Extract the (X, Y) coordinate from the center of the cell holding the provided text.  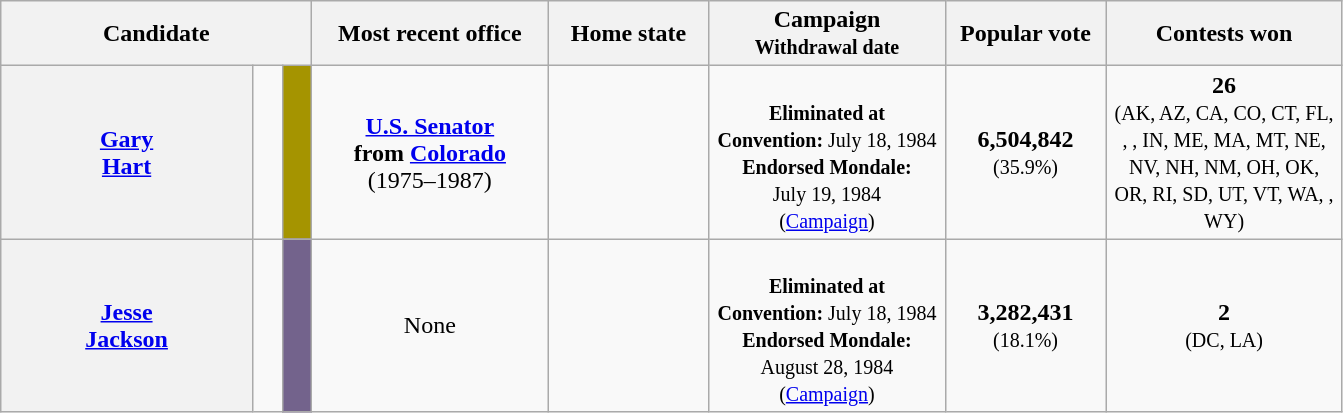
Popular vote (1026, 34)
JesseJackson (127, 326)
3,282,431(18.1%) (1026, 326)
Candidate (156, 34)
U.S. Senatorfrom Colorado(1975–1987) (430, 152)
6,504,842(35.9%) (1026, 152)
Home state (628, 34)
CampaignWithdrawal date (827, 34)
Eliminated at Convention: July 18, 1984Endorsed Mondale:August 28, 1984(Campaign) (827, 326)
2(DC, LA) (1224, 326)
GaryHart (127, 152)
Most recent office (430, 34)
Eliminated at Convention: July 18, 1984Endorsed Mondale:July 19, 1984(Campaign) (827, 152)
None (430, 326)
26(AK, AZ, CA, CO, CT, FL, , , IN, ME, MA, MT, NE, NV, NH, NM, OH, OK, OR, RI, SD, UT, VT, WA, , WY) (1224, 152)
Contests won (1224, 34)
